Locate the cell with the specified text and output its (X, Y) center coordinate. 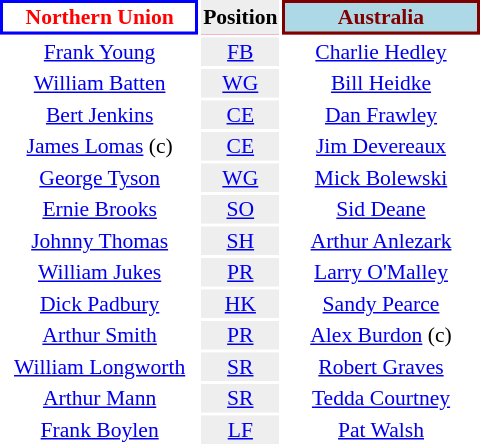
Arthur Mann (100, 398)
Frank Young (100, 52)
Mick Bolewski (381, 178)
SO (240, 209)
Bill Heidke (381, 83)
Robert Graves (381, 366)
Pat Walsh (381, 430)
SH (240, 240)
Dick Padbury (100, 304)
Jim Devereaux (381, 146)
Tedda Courtney (381, 398)
Alex Burdon (c) (381, 335)
Arthur Smith (100, 335)
Australia (381, 17)
George Tyson (100, 178)
LF (240, 430)
FB (240, 52)
Frank Boylen (100, 430)
Northern Union (100, 17)
Dan Frawley (381, 114)
Ernie Brooks (100, 209)
HK (240, 304)
Sandy Pearce (381, 304)
Position (240, 17)
William Longworth (100, 366)
James Lomas (c) (100, 146)
Johnny Thomas (100, 240)
Arthur Anlezark (381, 240)
Sid Deane (381, 209)
Charlie Hedley (381, 52)
Bert Jenkins (100, 114)
William Jukes (100, 272)
Larry O'Malley (381, 272)
William Batten (100, 83)
